Scan for the cell matching the given text and deliver its [X, Y] coordinate at center. 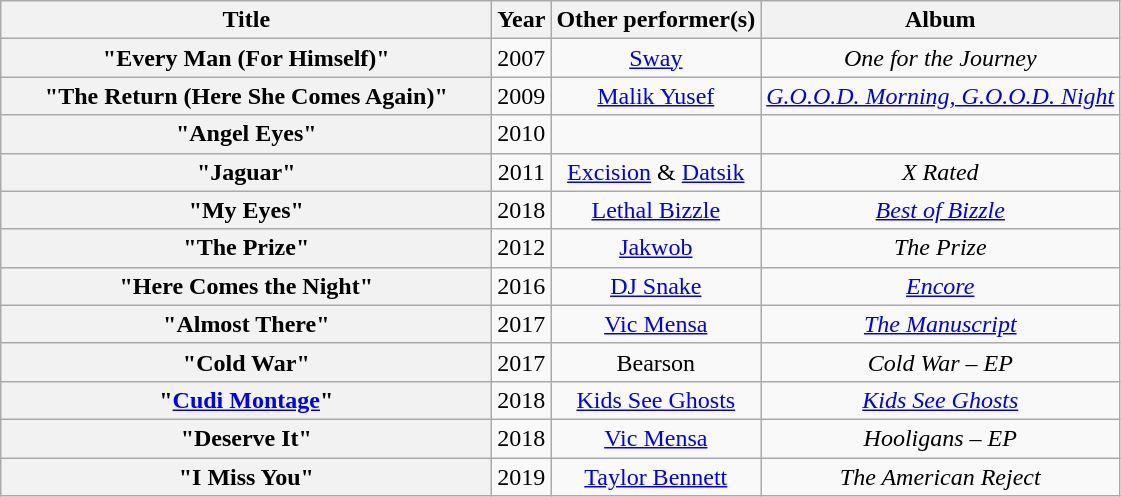
"Deserve It" [246, 438]
Encore [940, 286]
"I Miss You" [246, 477]
2011 [522, 172]
2009 [522, 96]
"Jaguar" [246, 172]
2012 [522, 248]
"Cudi Montage" [246, 400]
"The Prize" [246, 248]
X Rated [940, 172]
Year [522, 20]
Malik Yusef [656, 96]
"Angel Eyes" [246, 134]
"Cold War" [246, 362]
2010 [522, 134]
The Prize [940, 248]
One for the Journey [940, 58]
"The Return (Here She Comes Again)" [246, 96]
Cold War – EP [940, 362]
DJ Snake [656, 286]
The Manuscript [940, 324]
2019 [522, 477]
"Almost There" [246, 324]
Sway [656, 58]
Bearson [656, 362]
Jakwob [656, 248]
Hooligans – EP [940, 438]
2007 [522, 58]
The American Reject [940, 477]
G.O.O.D. Morning, G.O.O.D. Night [940, 96]
Title [246, 20]
"Here Comes the Night" [246, 286]
Album [940, 20]
"My Eyes" [246, 210]
"Every Man (For Himself)" [246, 58]
Other performer(s) [656, 20]
Best of Bizzle [940, 210]
2016 [522, 286]
Excision & Datsik [656, 172]
Taylor Bennett [656, 477]
Lethal Bizzle [656, 210]
